Find where the given text appears and provide that cell's center as (x, y) coordinate. 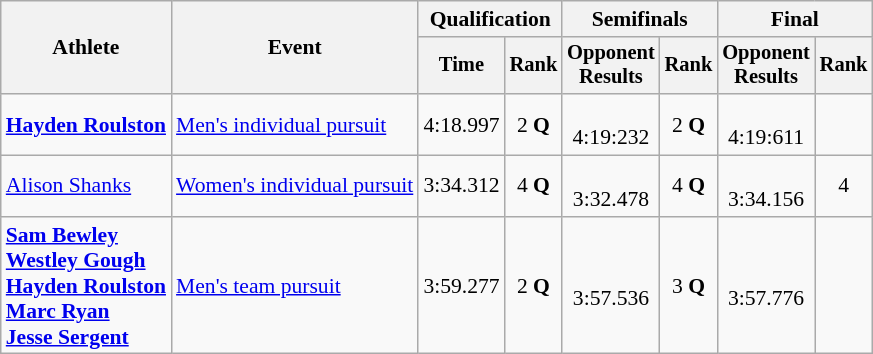
Athlete (86, 48)
3:32.478 (610, 186)
Hayden Roulston (86, 124)
4 (844, 186)
Men's individual pursuit (294, 124)
Event (294, 48)
3:34.156 (766, 186)
4:19:611 (766, 124)
3:34.312 (461, 186)
Qualification (490, 19)
Semifinals (640, 19)
4:19:232 (610, 124)
Time (461, 66)
4:18.997 (461, 124)
Women's individual pursuit (294, 186)
Final (794, 19)
Alison Shanks (86, 186)
